For the text-containing cell, return its midpoint in [X, Y] coordinate format. 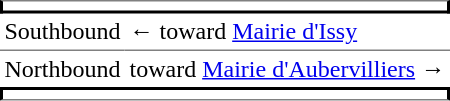
← toward Mairie d'Issy [288, 33]
Northbound [62, 69]
Southbound [62, 33]
toward Mairie d'Aubervilliers → [288, 69]
